Detect which cell encompasses the target text, then output its [X, Y] center coordinate. 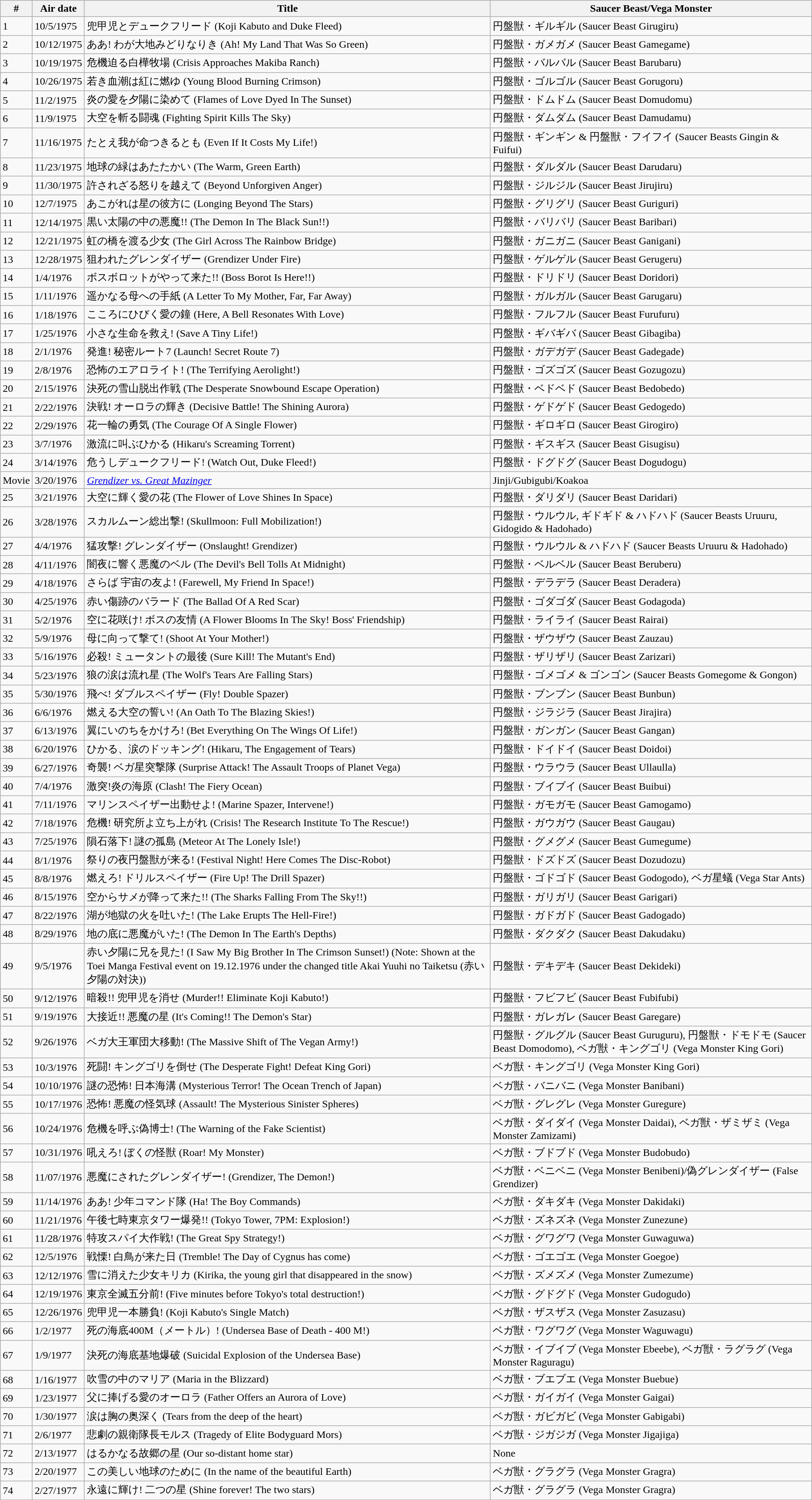
さらば 宇宙の友よ! (Farewell, My Friend In Space!) [288, 583]
27 [16, 547]
悲劇の親衛隊長モルス (Tragedy of Elite Bodyguard Mors) [288, 1435]
40 [16, 786]
18 [16, 351]
ベガ獣・ズメズメ (Vega Monster Zumezume) [652, 1276]
2/1/1976 [58, 351]
12/28/1975 [58, 259]
黒い太陽の中の悪魔!! (The Demon In The Black Sun!!) [288, 222]
1/4/1976 [58, 278]
ベガ獣・ダイダイ (Vega Monster Daidai), ベガ獣・ザミザミ (Vega Monster Zamizami) [652, 1129]
22 [16, 426]
11/21/1976 [58, 1220]
19 [16, 371]
吼えろ! ぼくの怪獣 (Roar! My Monster) [288, 1153]
70 [16, 1416]
あこがれは星の彼方に (Longing Beyond The Stars) [288, 204]
2/8/1976 [58, 371]
39 [16, 768]
雪に消えた少女キリカ (Kirika, the young girl that disappeared in the snow) [288, 1276]
49 [16, 966]
午後七時東京タワー爆発!! (Tokyo Tower, 7PM: Explosion!) [288, 1220]
9/12/1976 [58, 998]
父に捧げる愛のオーロラ (Father Offers an Aurora of Love) [288, 1398]
謎の恐怖! 日本海溝 (Mysterious Terror! The Ocean Trench of Japan) [288, 1086]
12/21/1975 [58, 241]
1/2/1977 [58, 1331]
37 [16, 731]
12/5/1976 [58, 1257]
決戦! オーロラの輝き (Decisive Battle! The Shining Aurora) [288, 407]
マリンスペイザー出動せよ! (Marine Spazer, Intervene!) [288, 804]
4/11/1976 [58, 565]
地球の緑はあたたかい (The Warm, Green Earth) [288, 167]
円盤獣・ガニガニ (Saucer Beast Ganigani) [652, 241]
4/18/1976 [58, 583]
10/3/1976 [58, 1067]
円盤獣・ガドガド (Saucer Beast Gadogado) [652, 916]
10/5/1975 [58, 26]
10/10/1976 [58, 1086]
兜甲児とデュークフリード (Koji Kabuto and Duke Fleed) [288, 26]
2 [16, 44]
1/23/1977 [58, 1398]
20 [16, 389]
3/14/1976 [58, 463]
1/25/1976 [58, 333]
スカルムーン総出撃! (Skullmoon: Full Mobilization!) [288, 522]
23 [16, 444]
55 [16, 1105]
燃えろ! ドリルスペイザー (Fire Up! The Drill Spazer) [288, 879]
3/21/1976 [58, 497]
54 [16, 1086]
円盤獣・デキデキ (Saucer Beast Dekideki) [652, 966]
円盤獣・ガルガル (Saucer Beast Garugaru) [652, 297]
ベガ獣・ブエブエ (Vega Monster Buebue) [652, 1380]
ベガ獣・グドグド (Vega Monster Gudogudo) [652, 1294]
ベガ獣・バニバニ (Vega Monster Banibani) [652, 1086]
奇襲! ベガ星突撃隊 (Surprise Attack! The Assault Troops of Planet Vega) [288, 768]
60 [16, 1220]
10/17/1976 [58, 1105]
11/30/1975 [58, 186]
円盤獣・ベルベル (Saucer Beast Beruberu) [652, 565]
円盤獣・ダムダム (Saucer Beast Damudamu) [652, 119]
Title [288, 9]
祭りの夜円盤獣が来る! (Festival Night! Here Comes The Disc-Robot) [288, 860]
円盤獣・ガデガデ (Saucer Beast Gadegade) [652, 351]
炎の愛を夕陽に染めて (Flames of Love Dyed In The Sunset) [288, 100]
ひかる、涙のドッキング! (Hikaru, The Engagement of Tears) [288, 750]
7/25/1976 [58, 842]
11/07/1976 [58, 1177]
恐怖! 悪魔の怪気球 (Assault! The Mysterious Sinister Spheres) [288, 1105]
円盤獣・ガウガウ (Saucer Beast Gaugau) [652, 824]
兜甲児一本勝負! (Koji Kabuto's Single Match) [288, 1312]
円盤獣・ギスギス (Saucer Beast Gisugisu) [652, 444]
12/7/1975 [58, 204]
Saucer Beast/Vega Monster [652, 9]
飛べ! ダブルスペイザー (Fly! Double Spazer) [288, 694]
10 [16, 204]
円盤獣・デラデラ (Saucer Beast Deradera) [652, 583]
円盤獣・ザリザリ (Saucer Beast Zarizari) [652, 657]
ベガ獣・ガビガビ (Vega Monster Gabigabi) [652, 1416]
66 [16, 1331]
円盤獣・ドグドグ (Saucer Beast Dogudogu) [652, 463]
45 [16, 879]
8/15/1976 [58, 897]
こころにひびく愛の鐘 (Here, A Bell Resonates With Love) [288, 315]
猛攻撃! グレンダイザー (Onslaught! Grendizer) [288, 547]
3/20/1976 [58, 480]
闇夜に響く悪魔のベル (The Devil's Bell Tolls At Midnight) [288, 565]
死闘! キングゴリを倒せ (The Desperate Fight! Defeat King Gori) [288, 1067]
湖が地獄の火を吐いた! (The Lake Erupts The Hell-Fire!) [288, 916]
円盤獣・ザウザウ (Saucer Beast Zauzau) [652, 639]
Grendizer vs. Great Mazinger [288, 480]
円盤獣・ライライ (Saucer Beast Rairai) [652, 620]
円盤獣・ガモガモ (Saucer Beast Gamogamo) [652, 804]
58 [16, 1177]
円盤獣・ギバギバ (Saucer Beast Gibagiba) [652, 333]
16 [16, 315]
65 [16, 1312]
34 [16, 675]
11/9/1975 [58, 119]
東京全滅五分前! (Five minutes before Tokyo's total destruction!) [288, 1294]
12/19/1976 [58, 1294]
ベガ獣・ブドブド (Vega Monster Budobudo) [652, 1153]
大空を斬る闘魂 (Fighting Spirit Kills The Sky) [288, 119]
3 [16, 63]
円盤獣・ドムドム (Saucer Beast Domudomu) [652, 100]
10/24/1976 [58, 1129]
6/13/1976 [58, 731]
6 [16, 119]
若き血潮は紅に燃ゆ (Young Blood Burning Crimson) [288, 82]
円盤獣・グリグリ (Saucer Beast Guriguri) [652, 204]
円盤獣・ゲドゲド (Saucer Beast Gedogedo) [652, 407]
12/14/1975 [58, 222]
涙は胸の奥深く (Tears from the deep of the heart) [288, 1416]
# [16, 9]
5 [16, 100]
激突!炎の海原 (Clash! The Fiery Ocean) [288, 786]
円盤獣・ウルウル & ハドハド (Saucer Beasts Uruuru & Hadohado) [652, 547]
円盤獣・ガメガメ (Saucer Beast Gamegame) [652, 44]
円盤獣・ギルギル (Saucer Beast Girugiru) [652, 26]
4 [16, 82]
ベガ獣・ベニベニ (Vega Monster Benibeni)/偽グレンダイザー (False Grendizer) [652, 1177]
小さな生命を救え! (Save A Tiny Life!) [288, 333]
46 [16, 897]
42 [16, 824]
円盤獣・ジルジル (Saucer Beast Jirujiru) [652, 186]
ベガ獣・グワグワ (Vega Monster Guwaguwa) [652, 1238]
41 [16, 804]
30 [16, 601]
狼の涙は流れ星 (The Wolf's Tears Are Falling Stars) [288, 675]
ベガ獣・ガイガイ (Vega Monster Gaigai) [652, 1398]
21 [16, 407]
危うしデュークフリード! (Watch Out, Duke Fleed!) [288, 463]
17 [16, 333]
11/23/1975 [58, 167]
56 [16, 1129]
激流に叫ぶひかる (Hikaru's Screaming Torrent) [288, 444]
9 [16, 186]
7 [16, 143]
円盤獣・ダルダル (Saucer Beast Darudaru) [652, 167]
危機迫る白樺牧場 (Crisis Approaches Makiba Ranch) [288, 63]
円盤獣・グメグメ (Saucer Beast Gumegume) [652, 842]
24 [16, 463]
円盤獣・グルグル (Saucer Beast Guruguru), 円盤獣・ドモドモ (Saucer Beast Domodomo), ベガ獣・キングゴリ (Vega Monster King Gori) [652, 1042]
1 [16, 26]
62 [16, 1257]
12/26/1976 [58, 1312]
大空に輝く愛の花 (The Flower of Love Shines In Space) [288, 497]
円盤獣・ウラウラ (Saucer Beast Ullaulla) [652, 768]
9/26/1976 [58, 1042]
円盤獣・ガレガレ (Saucer Beast Garegare) [652, 1017]
円盤獣・ダクダク (Saucer Beast Dakudaku) [652, 934]
10/19/1975 [58, 63]
12 [16, 241]
5/9/1976 [58, 639]
31 [16, 620]
2/29/1976 [58, 426]
隕石落下! 謎の孤島 (Meteor At The Lonely Isle!) [288, 842]
2/6/1977 [58, 1435]
5/30/1976 [58, 694]
発進! 秘密ルート7 (Launch! Secret Route 7) [288, 351]
円盤獣・バルバル (Saucer Beast Barubaru) [652, 63]
5/23/1976 [58, 675]
円盤獣・ウルウル, ギドギド & ハドハド (Saucer Beasts Uruuru, Gidogido & Hadohado) [652, 522]
円盤獣・ガリガリ (Saucer Beast Garigari) [652, 897]
8/29/1976 [58, 934]
ああ! 少年コマンド隊 (Ha! The Boy Commands) [288, 1202]
決死の雪山脱出作戦 (The Desperate Snowbound Escape Operation) [288, 389]
2/15/1976 [58, 389]
67 [16, 1355]
円盤獣・ブイブイ (Saucer Beast Buibui) [652, 786]
1/30/1977 [58, 1416]
2/13/1977 [58, 1454]
8 [16, 167]
11 [16, 222]
25 [16, 497]
52 [16, 1042]
花一輪の勇気 (The Courage Of A Single Flower) [288, 426]
14 [16, 278]
危機! 研究所よ立ち上がれ (Crisis! The Research Institute To The Rescue!) [288, 824]
5/16/1976 [58, 657]
翼にいのちをかけろ! (Bet Everything On The Wings Of Life!) [288, 731]
決死の海底基地爆破 (Suicidal Explosion of the Undersea Base) [288, 1355]
61 [16, 1238]
11/16/1975 [58, 143]
遥かなる母への手紙 (A Letter To My Mother, Far, Far Away) [288, 297]
円盤獣・ゴドゴド (Saucer Beast Godogodo), ベガ星蟻 (Vega Star Ants) [652, 879]
4/4/1976 [58, 547]
64 [16, 1294]
8/1/1976 [58, 860]
None [652, 1454]
68 [16, 1380]
51 [16, 1017]
母に向って撃て! (Shoot At Your Mother!) [288, 639]
36 [16, 712]
赤い傷跡のバラード (The Ballad Of A Red Scar) [288, 601]
2/27/1977 [58, 1490]
13 [16, 259]
この美しい地球のために (In the name of the beautiful Earth) [288, 1472]
9/5/1976 [58, 966]
特攻スパイ大作戦! (The Great Spy Strategy!) [288, 1238]
円盤獣・ゲルゲル (Saucer Beast Gerugeru) [652, 259]
59 [16, 1202]
38 [16, 750]
戦慄! 白鳥が来た日 (Tremble! The Day of Cygnus has come) [288, 1257]
ベガ大王軍団大移動! (The Massive Shift of The Vegan Army!) [288, 1042]
円盤獣・ブンブン (Saucer Beast Bunbun) [652, 694]
50 [16, 998]
燃える大空の誓い! (An Oath To The Blazing Skies!) [288, 712]
69 [16, 1398]
円盤獣・ゴダゴダ (Saucer Beast Godagoda) [652, 601]
47 [16, 916]
空からサメが降って来た!! (The Sharks Falling From The Sky!!) [288, 897]
円盤獣・ギンギン & 円盤獣・フイフイ (Saucer Beasts Gingin & Fuifui) [652, 143]
はるかなる故郷の星 (Our so-distant home star) [288, 1454]
狙われたグレンダイザー (Grendizer Under Fire) [288, 259]
ベガ獣・ジガジガ (Vega Monster Jigajiga) [652, 1435]
5/2/1976 [58, 620]
恐怖のエアロライト! (The Terrifying Aerolight!) [288, 371]
円盤獣・ドズドズ (Saucer Beast Dozudozu) [652, 860]
許されざる怒りを越えて (Beyond Unforgiven Anger) [288, 186]
円盤獣・ベドベド (Saucer Beast Bedobedo) [652, 389]
ベガ獣・ワグワグ (Vega Monster Waguwagu) [652, 1331]
7/18/1976 [58, 824]
6/20/1976 [58, 750]
10/26/1975 [58, 82]
7/11/1976 [58, 804]
10/31/1976 [58, 1153]
吹雪の中のマリア (Maria in the Blizzard) [288, 1380]
ボスボロットがやって来た!! (Boss Borot Is Here!!) [288, 278]
8/8/1976 [58, 879]
円盤獣・フビフビ (Saucer Beast Fubifubi) [652, 998]
虹の橋を渡る少女 (The Girl Across The Rainbow Bridge) [288, 241]
死の海底400M（メートル）! (Undersea Base of Death - 400 M!) [288, 1331]
円盤獣・ゴメゴメ & ゴンゴン (Saucer Beasts Gomegome & Gongon) [652, 675]
11/28/1976 [58, 1238]
29 [16, 583]
74 [16, 1490]
ベガ獣・ザスザス (Vega Monster Zasuzasu) [652, 1312]
危機を呼ぶ偽博士! (The Warning of the Fake Scientist) [288, 1129]
円盤獣・フルフル (Saucer Beast Furufuru) [652, 315]
11/14/1976 [58, 1202]
円盤獣・ゴルゴル (Saucer Beast Gorugoru) [652, 82]
6/27/1976 [58, 768]
10/12/1975 [58, 44]
大接近!! 悪魔の星 (It's Coming!! The Demon's Star) [288, 1017]
円盤獣・バリバリ (Saucer Beast Baribari) [652, 222]
43 [16, 842]
57 [16, 1153]
28 [16, 565]
1/9/1977 [58, 1355]
15 [16, 297]
1/18/1976 [58, 315]
ああ! わが大地みどりなりき (Ah! My Land That Was So Green) [288, 44]
3/28/1976 [58, 522]
Movie [16, 480]
円盤獣・ダリダリ (Saucer Beast Daridari) [652, 497]
6/6/1976 [58, 712]
2/20/1977 [58, 1472]
永遠に輝け! 二つの星 (Shine forever! The two stars) [288, 1490]
53 [16, 1067]
3/7/1976 [58, 444]
2/22/1976 [58, 407]
円盤獣・ゴズゴズ (Saucer Beast Gozugozu) [652, 371]
12/12/1976 [58, 1276]
悪魔にされたグレンダイザー! (Grendizer, The Demon!) [288, 1177]
48 [16, 934]
必殺! ミュータントの最後 (Sure Kill! The Mutant's End) [288, 657]
暗殺!! 兜甲児を消せ (Murder!! Eliminate Koji Kabuto!) [288, 998]
円盤獣・ガンガン (Saucer Beast Gangan) [652, 731]
ベガ獣・ズネズネ (Vega Monster Zunezune) [652, 1220]
33 [16, 657]
71 [16, 1435]
地の底に悪魔がいた! (The Demon In The Earth's Depths) [288, 934]
Jinji/Gubigubi/Koakoa [652, 480]
72 [16, 1454]
8/22/1976 [58, 916]
ベガ獣・グレグレ (Vega Monster Guregure) [652, 1105]
63 [16, 1276]
11/2/1975 [58, 100]
26 [16, 522]
円盤獣・ジラジラ (Saucer Beast Jirajira) [652, 712]
たとえ我が命つきるとも (Even If It Costs My Life!) [288, 143]
1/16/1977 [58, 1380]
4/25/1976 [58, 601]
73 [16, 1472]
9/19/1976 [58, 1017]
ベガ獣・イブイブ (Vega Monster Ebeebe), ベガ獣・ラグラグ (Vega Monster Raguragu) [652, 1355]
円盤獣・ドイドイ (Saucer Beast Doidoi) [652, 750]
ベガ獣・ゴエゴエ (Vega Monster Goegoe) [652, 1257]
32 [16, 639]
1/11/1976 [58, 297]
空に花咲け! ボスの友情 (A Flower Blooms In The Sky! Boss' Friendship) [288, 620]
ベガ獣・ダキダキ (Vega Monster Dakidaki) [652, 1202]
Air date [58, 9]
ベガ獣・キングゴリ (Vega Monster King Gori) [652, 1067]
円盤獣・ギロギロ (Saucer Beast Girogiro) [652, 426]
円盤獣・ドリドリ (Saucer Beast Doridori) [652, 278]
35 [16, 694]
7/4/1976 [58, 786]
44 [16, 860]
